Locate the cell with the specified text and output its (X, Y) center coordinate. 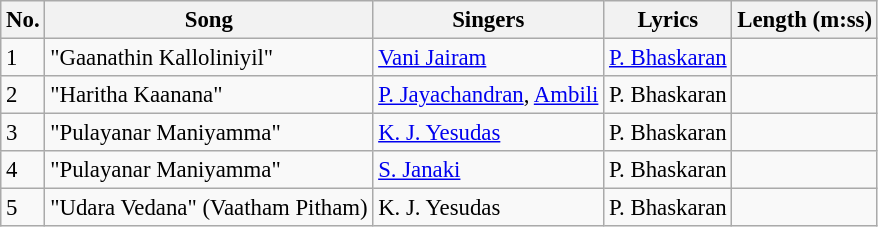
3 (23, 133)
1 (23, 58)
Vani Jairam (488, 58)
5 (23, 208)
2 (23, 95)
No. (23, 20)
"Gaanathin Kalloliniyil" (209, 58)
Lyrics (668, 20)
P. Jayachandran, Ambili (488, 95)
"Udara Vedana" (Vaatham Pitham) (209, 208)
4 (23, 170)
Singers (488, 20)
"Haritha Kaanana" (209, 95)
S. Janaki (488, 170)
Song (209, 20)
Length (m:ss) (804, 20)
